Return the [X, Y] coordinate for the center point of the cell that contains the specified text.  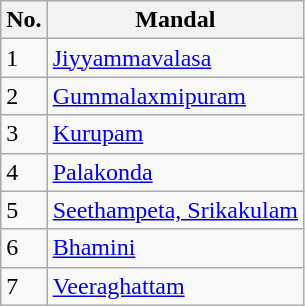
Gummalaxmipuram [175, 96]
4 [24, 172]
3 [24, 134]
Kurupam [175, 134]
Mandal [175, 20]
5 [24, 210]
Veeraghattam [175, 286]
Bhamini [175, 248]
1 [24, 58]
No. [24, 20]
Jiyyammavalasa [175, 58]
Palakonda [175, 172]
Seethampeta, Srikakulam [175, 210]
6 [24, 248]
7 [24, 286]
2 [24, 96]
